Determine the (x, y) coordinate at the center of the cell enclosing the given text.  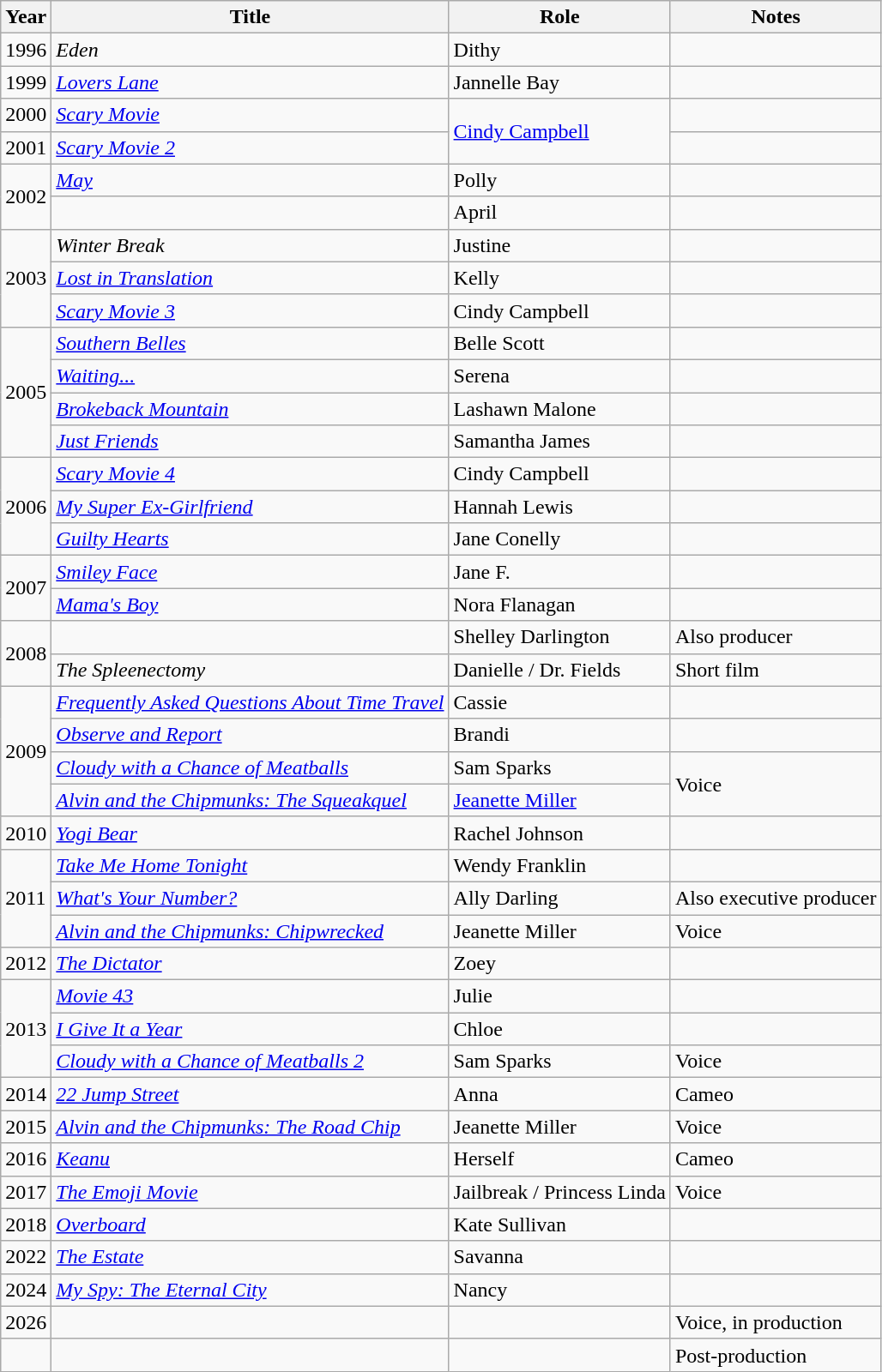
The Dictator (251, 964)
Take Me Home Tonight (251, 865)
Waiting... (251, 376)
Hannah Lewis (559, 507)
Julie (559, 996)
Smiley Face (251, 572)
Movie 43 (251, 996)
Alvin and the Chipmunks: Chipwrecked (251, 930)
Scary Movie 3 (251, 310)
The Estate (251, 1257)
2000 (26, 115)
Nora Flanagan (559, 605)
Danielle / Dr. Fields (559, 670)
2006 (26, 507)
Ally Darling (559, 898)
Serena (559, 376)
Polly (559, 180)
2017 (26, 1192)
Keanu (251, 1159)
1996 (26, 50)
Voice, in production (776, 1322)
1999 (26, 82)
Cloudy with a Chance of Meatballs 2 (251, 1062)
2002 (26, 196)
Short film (776, 670)
Anna (559, 1094)
2003 (26, 278)
Alvin and the Chipmunks: The Squeakquel (251, 800)
Kelly (559, 278)
2009 (26, 751)
Lost in Translation (251, 278)
Scary Movie 2 (251, 147)
My Spy: The Eternal City (251, 1290)
Cassie (559, 702)
2001 (26, 147)
Shelley Darlington (559, 637)
Mama's Boy (251, 605)
What's Your Number? (251, 898)
I Give It a Year (251, 1029)
2015 (26, 1127)
2010 (26, 833)
2012 (26, 964)
Nancy (559, 1290)
Lovers Lane (251, 82)
Brandi (559, 735)
Rachel Johnson (559, 833)
2016 (26, 1159)
Justine (559, 245)
Kate Sullivan (559, 1225)
My Super Ex-Girlfriend (251, 507)
Belle Scott (559, 343)
2005 (26, 392)
Eden (251, 50)
2022 (26, 1257)
Zoey (559, 964)
Observe and Report (251, 735)
Samantha James (559, 442)
2008 (26, 653)
2024 (26, 1290)
Cloudy with a Chance of Meatballs (251, 767)
Post-production (776, 1355)
Yogi Bear (251, 833)
Just Friends (251, 442)
Notes (776, 17)
Jane Conelly (559, 539)
Jane F. (559, 572)
Lashawn Malone (559, 409)
22 Jump Street (251, 1094)
Winter Break (251, 245)
2014 (26, 1094)
May (251, 180)
Jannelle Bay (559, 82)
Jailbreak / Princess Linda (559, 1192)
Year (26, 17)
Brokeback Mountain (251, 409)
Title (251, 17)
Also executive producer (776, 898)
Scary Movie (251, 115)
The Emoji Movie (251, 1192)
Alvin and the Chipmunks: The Road Chip (251, 1127)
2018 (26, 1225)
Wendy Franklin (559, 865)
2007 (26, 588)
Scary Movie 4 (251, 474)
Role (559, 17)
Southern Belles (251, 343)
Also producer (776, 637)
Chloe (559, 1029)
Guilty Hearts (251, 539)
April (559, 213)
Frequently Asked Questions About Time Travel (251, 702)
2026 (26, 1322)
Savanna (559, 1257)
2013 (26, 1029)
Herself (559, 1159)
2011 (26, 898)
The Spleenectomy (251, 670)
Overboard (251, 1225)
Dithy (559, 50)
